Capture the cell that displays the provided text and extract its (x, y) central coordinate. 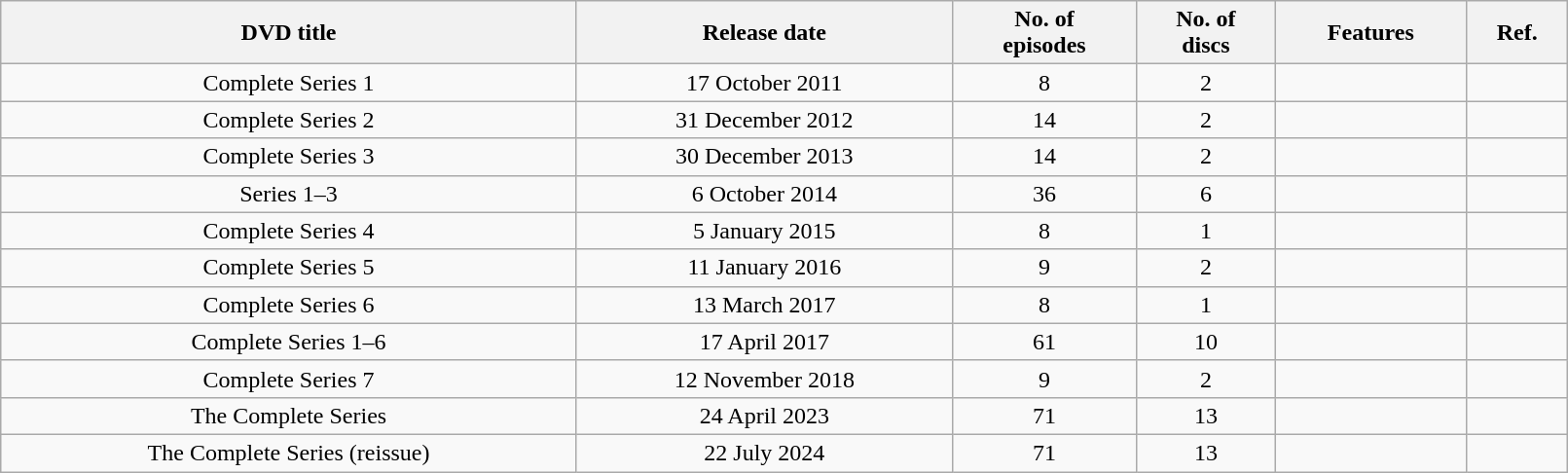
Complete Series 5 (289, 268)
Features (1370, 33)
10 (1206, 342)
Complete Series 7 (289, 379)
24 April 2023 (764, 416)
17 April 2017 (764, 342)
Ref. (1517, 33)
12 November 2018 (764, 379)
The Complete Series (289, 416)
Series 1–3 (289, 194)
11 January 2016 (764, 268)
No. ofepisodes (1044, 33)
30 December 2013 (764, 157)
17 October 2011 (764, 83)
Complete Series 2 (289, 120)
13 March 2017 (764, 305)
Complete Series 1 (289, 83)
5 January 2015 (764, 231)
Complete Series 1–6 (289, 342)
22 July 2024 (764, 453)
Complete Series 3 (289, 157)
6 (1206, 194)
No. ofdiscs (1206, 33)
6 October 2014 (764, 194)
61 (1044, 342)
36 (1044, 194)
The Complete Series (reissue) (289, 453)
Complete Series 4 (289, 231)
31 December 2012 (764, 120)
Release date (764, 33)
Complete Series 6 (289, 305)
DVD title (289, 33)
